Pinpoint the cell where the given text exists, returning its (x, y) midpoint coordinate. 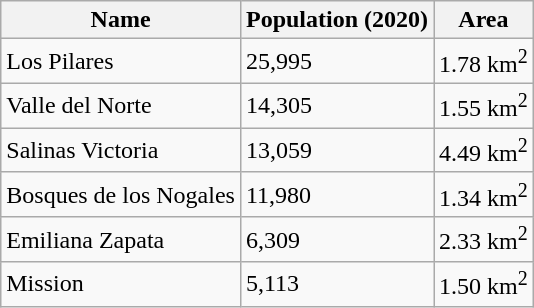
Name (121, 20)
Bosques de los Nogales (121, 194)
Mission (121, 284)
1.34 km2 (484, 194)
13,059 (336, 150)
Salinas Victoria (121, 150)
2.33 km2 (484, 240)
Area (484, 20)
Population (2020) (336, 20)
Emiliana Zapata (121, 240)
6,309 (336, 240)
14,305 (336, 106)
1.50 km2 (484, 284)
25,995 (336, 62)
Valle del Norte (121, 106)
11,980 (336, 194)
4.49 km2 (484, 150)
1.78 km2 (484, 62)
Los Pilares (121, 62)
1.55 km2 (484, 106)
5,113 (336, 284)
